Pinpoint the cell where the given text exists, returning its (x, y) midpoint coordinate. 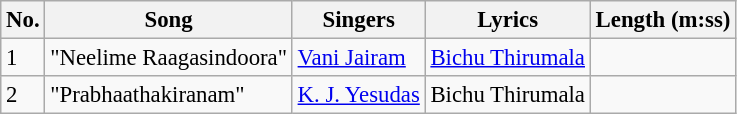
Song (168, 20)
No. (23, 20)
Vani Jairam (358, 58)
"Prabhaathakiranam" (168, 95)
2 (23, 95)
Lyrics (508, 20)
Length (m:ss) (662, 20)
Singers (358, 20)
"Neelime Raagasindoora" (168, 58)
1 (23, 58)
K. J. Yesudas (358, 95)
